Search for the cell housing the specified text and yield its [X, Y] center coordinate. 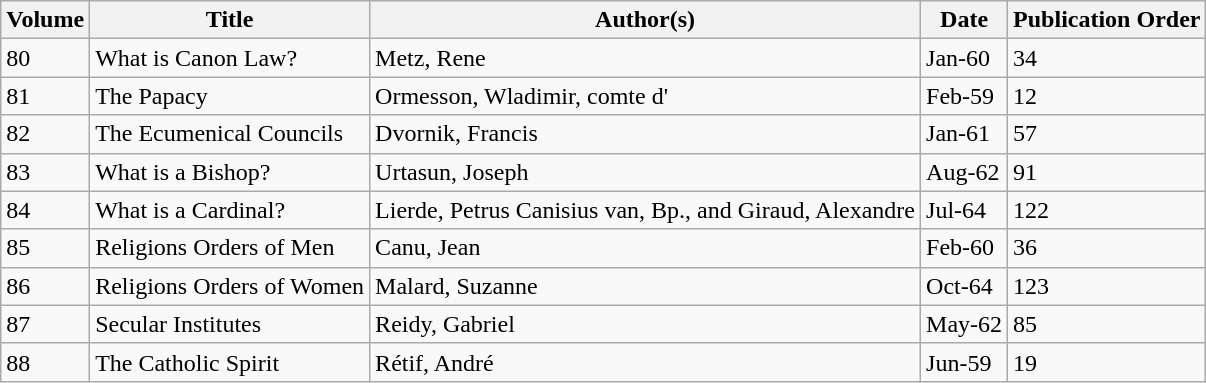
Reidy, Gabriel [646, 324]
Metz, Rene [646, 58]
82 [46, 134]
Aug-62 [964, 172]
Rétif, André [646, 362]
87 [46, 324]
91 [1107, 172]
The Papacy [230, 96]
Religions Orders of Men [230, 248]
Secular Institutes [230, 324]
Lierde, Petrus Canisius van, Bp., and Giraud, Alexandre [646, 210]
Religions Orders of Women [230, 286]
81 [46, 96]
34 [1107, 58]
Jun-59 [964, 362]
Ormesson, Wladimir, comte d' [646, 96]
80 [46, 58]
Canu, Jean [646, 248]
What is a Cardinal? [230, 210]
Oct-64 [964, 286]
88 [46, 362]
36 [1107, 248]
Jan-60 [964, 58]
What is a Bishop? [230, 172]
86 [46, 286]
Jan-61 [964, 134]
19 [1107, 362]
12 [1107, 96]
83 [46, 172]
What is Canon Law? [230, 58]
123 [1107, 286]
Jul-64 [964, 210]
May-62 [964, 324]
Feb-60 [964, 248]
Dvornik, Francis [646, 134]
Title [230, 20]
Publication Order [1107, 20]
84 [46, 210]
Feb-59 [964, 96]
Urtasun, Joseph [646, 172]
The Catholic Spirit [230, 362]
122 [1107, 210]
57 [1107, 134]
The Ecumenical Councils [230, 134]
Date [964, 20]
Malard, Suzanne [646, 286]
Volume [46, 20]
Author(s) [646, 20]
